Scan for the cell matching the given text and deliver its (X, Y) coordinate at center. 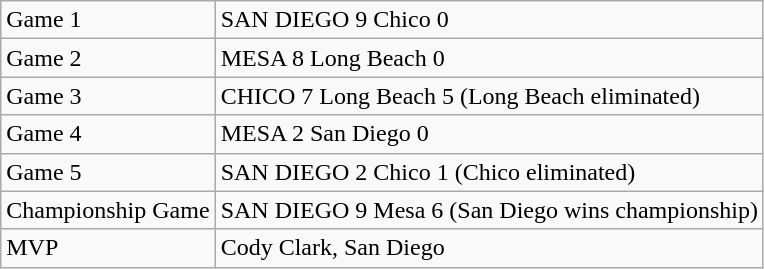
SAN DIEGO 9 Chico 0 (489, 20)
Game 1 (108, 20)
Championship Game (108, 210)
CHICO 7 Long Beach 5 (Long Beach eliminated) (489, 96)
Cody Clark, San Diego (489, 248)
Game 5 (108, 172)
MVP (108, 248)
Game 3 (108, 96)
SAN DIEGO 2 Chico 1 (Chico eliminated) (489, 172)
MESA 8 Long Beach 0 (489, 58)
Game 4 (108, 134)
Game 2 (108, 58)
MESA 2 San Diego 0 (489, 134)
SAN DIEGO 9 Mesa 6 (San Diego wins championship) (489, 210)
